Detect which cell encompasses the target text, then output its (x, y) center coordinate. 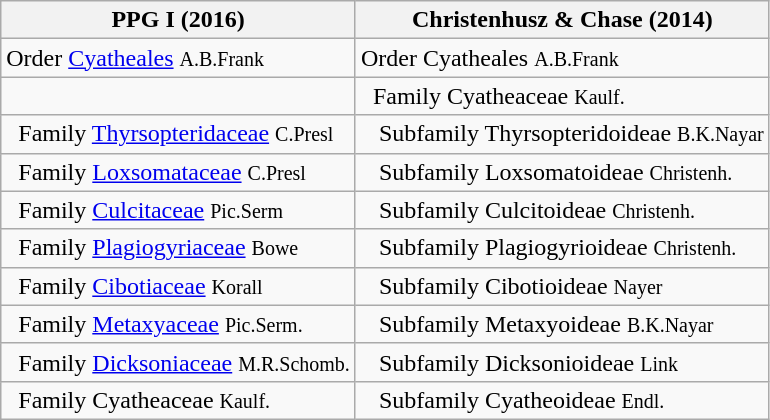
Subfamily Thyrsopteridoideae B.K.Nayar (562, 134)
Subfamily Dicksonioideae Link (562, 362)
Family Loxsomataceae C.Presl (178, 172)
PPG I (2016) (178, 20)
Family Thyrsopteridaceae C.Presl (178, 134)
Family Culcitaceae Pic.Serm (178, 210)
Subfamily Culcitoideae Christenh. (562, 210)
Subfamily Plagiogyrioideae Christenh. (562, 248)
Subfamily Loxsomatoideae Christenh. (562, 172)
Christenhusz & Chase (2014) (562, 20)
Family Metaxyaceae Pic.Serm. (178, 324)
Family Cibotiaceae Korall (178, 286)
Subfamily Cibotioideae Nayer (562, 286)
Subfamily Cyatheoideae Endl. (562, 400)
Subfamily Metaxyoideae B.K.Nayar (562, 324)
Family Plagiogyriaceae Bowe (178, 248)
Family Dicksoniaceae M.R.Schomb. (178, 362)
